Find where the given text appears and provide that cell's center as [X, Y] coordinate. 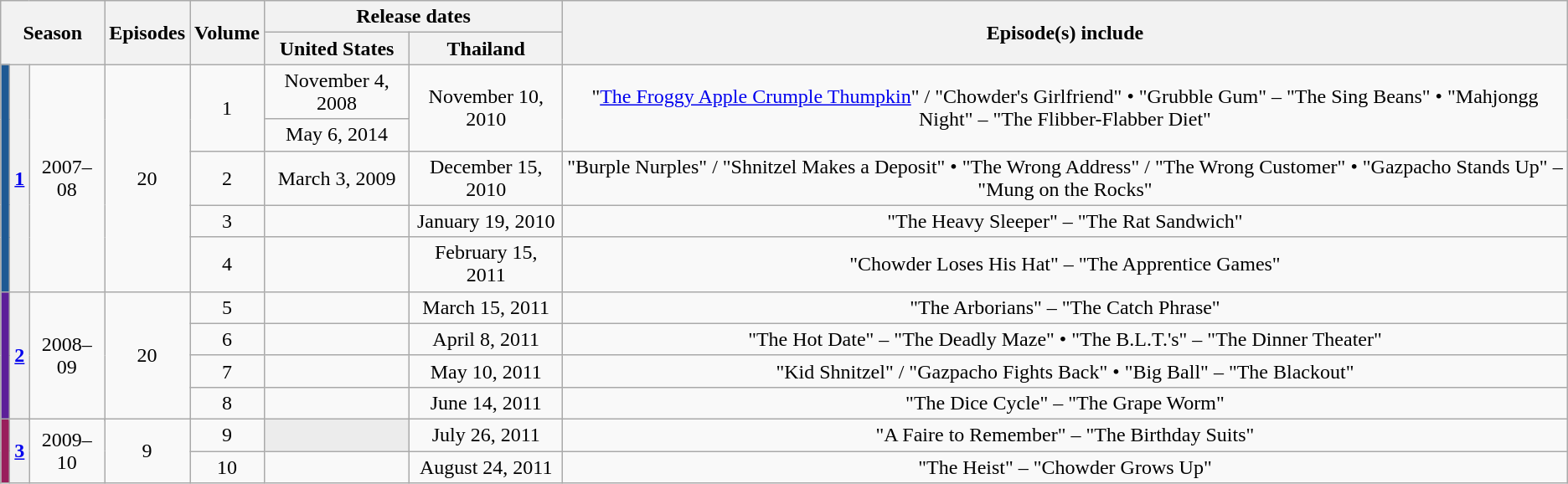
November 4, 2008 [337, 92]
2008–09 [67, 355]
"A Faire to Remember" – "The Birthday Suits" [1065, 435]
July 26, 2011 [486, 435]
"The Arborians" – "The Catch Phrase" [1065, 307]
Episode(s) include [1065, 33]
8 [226, 403]
7 [226, 371]
May 6, 2014 [337, 135]
March 15, 2011 [486, 307]
2009–10 [67, 451]
6 [226, 339]
"Chowder Loses His Hat" – "The Apprentice Games" [1065, 265]
"The Heist" – "Chowder Grows Up" [1065, 466]
5 [226, 307]
August 24, 2011 [486, 466]
February 15, 2011 [486, 265]
2007–08 [67, 178]
"The Dice Cycle" – "The Grape Worm" [1065, 403]
Season [53, 33]
"The Hot Date" – "The Deadly Maze" • "The B.L.T.'s" – "The Dinner Theater" [1065, 339]
10 [226, 466]
May 10, 2011 [486, 371]
"The Heavy Sleeper" – "The Rat Sandwich" [1065, 221]
United States [337, 49]
Episodes [147, 33]
4 [226, 265]
"Kid Shnitzel" / "Gazpacho Fights Back" • "Big Ball" – "The Blackout" [1065, 371]
January 19, 2010 [486, 221]
Volume [226, 33]
April 8, 2011 [486, 339]
November 10, 2010 [486, 107]
"Burple Nurples" / "Shnitzel Makes a Deposit" • "The Wrong Address" / "The Wrong Customer" • "Gazpacho Stands Up" – "Mung on the Rocks" [1065, 178]
June 14, 2011 [486, 403]
March 3, 2009 [337, 178]
Release dates [413, 17]
December 15, 2010 [486, 178]
"The Froggy Apple Crumple Thumpkin" / "Chowder's Girlfriend" • "Grubble Gum" – "The Sing Beans" • "Mahjongg Night" – "The Flibber-Flabber Diet" [1065, 107]
Thailand [486, 49]
